Locate the cell with the specified text and output its (X, Y) center coordinate. 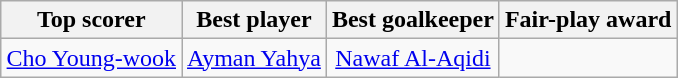
Best goalkeeper (412, 20)
Top scorer (91, 20)
Fair-play award (588, 20)
Ayman Yahya (254, 58)
Nawaf Al-Aqidi (412, 58)
Best player (254, 20)
Cho Young-wook (91, 58)
